Capture the cell that displays the provided text and extract its (x, y) central coordinate. 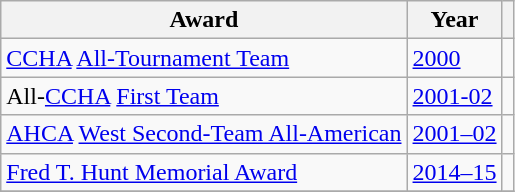
2001–02 (454, 134)
2014–15 (454, 172)
2000 (454, 58)
Year (454, 20)
AHCA West Second-Team All-American (204, 134)
Fred T. Hunt Memorial Award (204, 172)
Award (204, 20)
2001-02 (454, 96)
CCHA All-Tournament Team (204, 58)
All-CCHA First Team (204, 96)
